Determine the (x, y) coordinate at the center of the cell enclosing the given text.  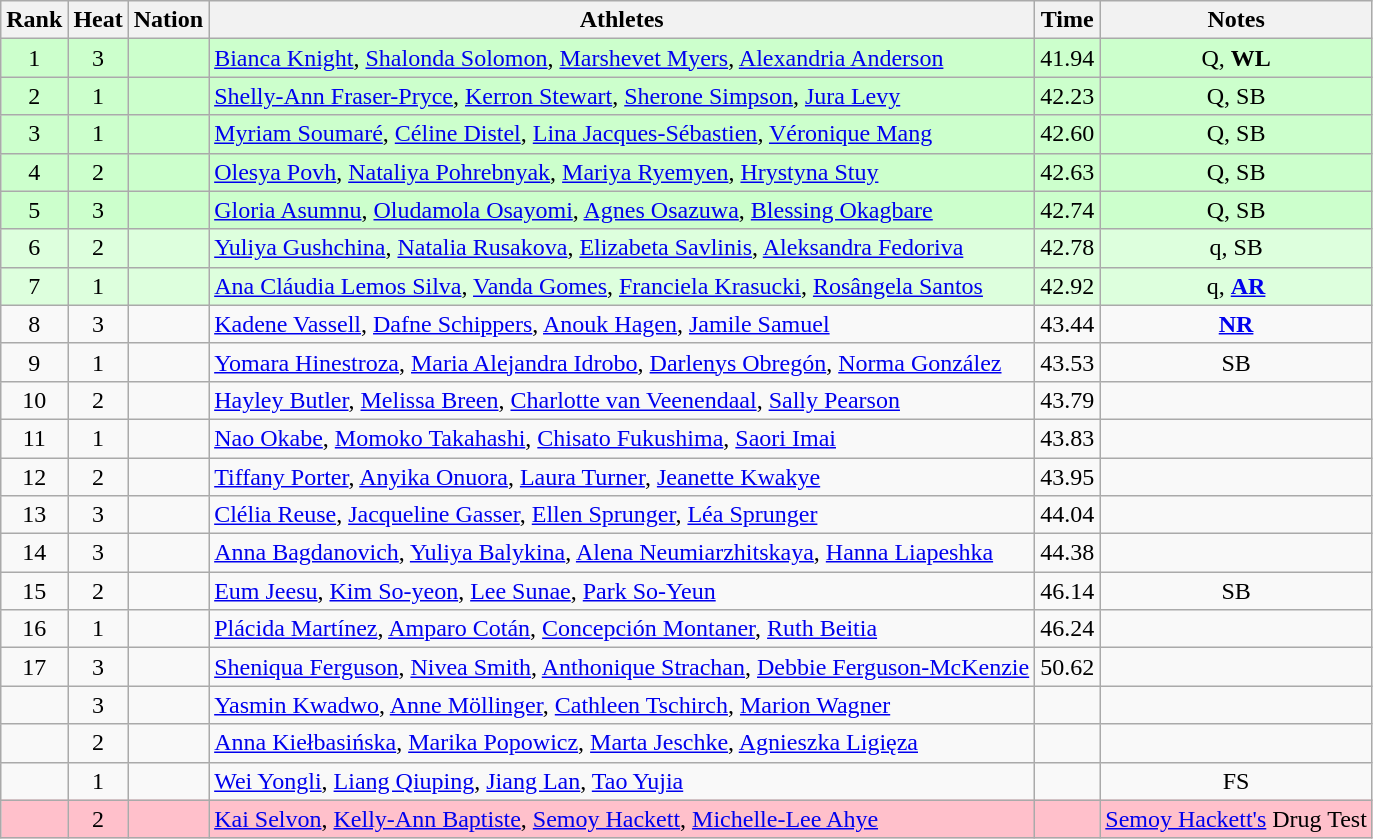
Eum Jeesu, Kim So-yeon, Lee Sunae, Park So-Yeun (622, 591)
42.74 (1068, 210)
43.44 (1068, 324)
10 (34, 400)
Tiffany Porter, Anyika Onuora, Laura Turner, Jeanette Kwakye (622, 477)
FS (1236, 781)
16 (34, 629)
q, SB (1236, 248)
17 (34, 667)
Kadene Vassell, Dafne Schippers, Anouk Hagen, Jamile Samuel (622, 324)
15 (34, 591)
Athletes (622, 20)
11 (34, 438)
Yasmin Kwadwo, Anne Möllinger, Cathleen Tschirch, Marion Wagner (622, 705)
46.24 (1068, 629)
Anna Bagdanovich, Yuliya Balykina, Alena Neumiarzhitskaya, Hanna Liapeshka (622, 553)
14 (34, 553)
6 (34, 248)
Heat (98, 20)
43.95 (1068, 477)
42.23 (1068, 96)
4 (34, 172)
Anna Kiełbasińska, Marika Popowicz, Marta Jeschke, Agnieszka Ligięza (622, 743)
44.04 (1068, 515)
Nation (168, 20)
Sheniqua Ferguson, Nivea Smith, Anthonique Strachan, Debbie Ferguson-McKenzie (622, 667)
43.53 (1068, 362)
Rank (34, 20)
50.62 (1068, 667)
Bianca Knight, Shalonda Solomon, Marshevet Myers, Alexandria Anderson (622, 58)
Q, WL (1236, 58)
Gloria Asumnu, Oludamola Osayomi, Agnes Osazuwa, Blessing Okagbare (622, 210)
Hayley Butler, Melissa Breen, Charlotte van Veenendaal, Sally Pearson (622, 400)
44.38 (1068, 553)
Shelly-Ann Fraser-Pryce, Kerron Stewart, Sherone Simpson, Jura Levy (622, 96)
Clélia Reuse, Jacqueline Gasser, Ellen Sprunger, Léa Sprunger (622, 515)
Wei Yongli, Liang Qiuping, Jiang Lan, Tao Yujia (622, 781)
Ana Cláudia Lemos Silva, Vanda Gomes, Franciela Krasucki, Rosângela Santos (622, 286)
42.60 (1068, 134)
43.79 (1068, 400)
Semoy Hackett's Drug Test (1236, 819)
Yuliya Gushchina, Natalia Rusakova, Elizabeta Savlinis, Aleksandra Fedoriva (622, 248)
5 (34, 210)
Yomara Hinestroza, Maria Alejandra Idrobo, Darlenys Obregón, Norma González (622, 362)
42.92 (1068, 286)
Notes (1236, 20)
7 (34, 286)
Olesya Povh, Nataliya Pohrebnyak, Mariya Ryemyen, Hrystyna Stuy (622, 172)
Plácida Martínez, Amparo Cotán, Concepción Montaner, Ruth Beitia (622, 629)
q, AR (1236, 286)
13 (34, 515)
42.63 (1068, 172)
43.83 (1068, 438)
46.14 (1068, 591)
Time (1068, 20)
9 (34, 362)
NR (1236, 324)
Myriam Soumaré, Céline Distel, Lina Jacques-Sébastien, Véronique Mang (622, 134)
12 (34, 477)
8 (34, 324)
Nao Okabe, Momoko Takahashi, Chisato Fukushima, Saori Imai (622, 438)
42.78 (1068, 248)
41.94 (1068, 58)
Kai Selvon, Kelly-Ann Baptiste, Semoy Hackett, Michelle-Lee Ahye (622, 819)
